Locate the cell with the specified text and output its [X, Y] center coordinate. 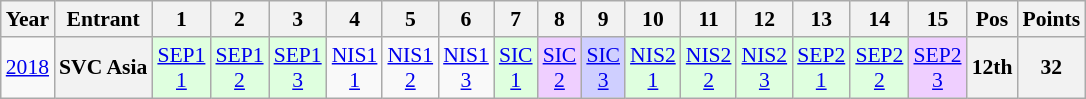
SEP11 [181, 68]
NIS23 [764, 68]
1 [181, 19]
NIS12 [410, 68]
SVC Asia [103, 68]
2 [239, 19]
7 [516, 19]
Year [28, 19]
14 [879, 19]
Entrant [103, 19]
Points [1051, 19]
4 [355, 19]
12th [992, 68]
Pos [992, 19]
NIS13 [466, 68]
NIS11 [355, 68]
8 [560, 19]
SEP23 [937, 68]
12 [764, 19]
SEP22 [879, 68]
SIC2 [560, 68]
13 [821, 19]
NIS21 [653, 68]
3 [298, 19]
9 [603, 19]
10 [653, 19]
5 [410, 19]
11 [709, 19]
2018 [28, 68]
6 [466, 19]
32 [1051, 68]
SIC1 [516, 68]
SIC3 [603, 68]
SEP13 [298, 68]
NIS22 [709, 68]
SEP12 [239, 68]
15 [937, 19]
SEP21 [821, 68]
